From the cell containing the given text, extract its center point as (x, y) coordinate. 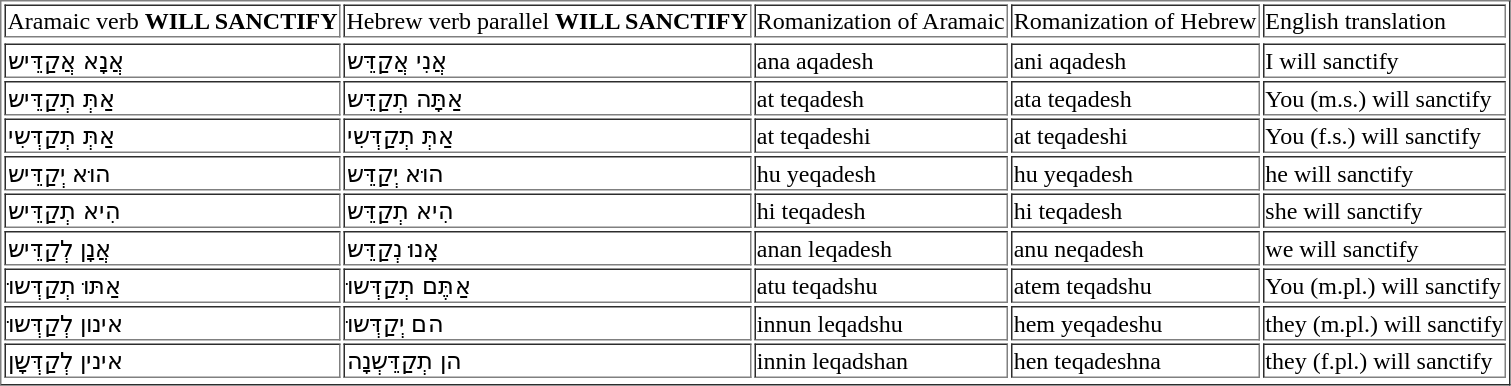
אֲנָא אֲקַדֵּיש (172, 61)
atu teqadshu (881, 285)
You (f.s.) will sanctify (1384, 135)
הִיא תְקַדֵּש (548, 211)
אינין לְקַדְּשָן (172, 361)
innun leqadshu (881, 323)
אַתְּ תְקַדֵּיש (172, 98)
You (m.pl.) will sanctify (1384, 285)
he will sanctify (1384, 173)
ana aqadesh (881, 61)
הם יְקַדְּשוּ (548, 323)
אֲנָן לְקַדֵּיש (172, 248)
English translation (1384, 20)
הוּא יְקַדֵּש (548, 173)
hem yeqadeshu (1136, 323)
atem teqadshu (1136, 285)
הוּא יְקַדֵּיש (172, 173)
אַתּוּ תְקַדְּשוּ (172, 285)
Romanization of Hebrew (1136, 20)
I will sanctify (1384, 61)
they (f.pl.) will sanctify (1384, 361)
הִיא תְקַדֵּיש (172, 211)
they (m.pl.) will sanctify (1384, 323)
Romanization of Aramaic (881, 20)
hen teqadeshna (1136, 361)
at teqadesh (881, 98)
You (m.s.) will sanctify (1384, 98)
we will sanctify (1384, 248)
אָנוּ נְקַדֵּש (548, 248)
אינון לְקַדְּשוּ (172, 323)
אַתָּה תְקַדֵּש (548, 98)
אֲנִי אֲקַדֵּש (548, 61)
אַתֶּם תְקַדְּשוּ (548, 285)
ani aqadesh (1136, 61)
ata teqadesh (1136, 98)
anan leqadesh (881, 248)
she will sanctify (1384, 211)
anu neqadesh (1136, 248)
innin leqadshan (881, 361)
Aramaic verb WILL SANCTIFY (172, 20)
Hebrew verb parallel WILL SANCTIFY (548, 20)
הן תְקַדֵּשְנָה (548, 361)
